Identify which cell holds the provided text, then report its [x, y] central coordinate. 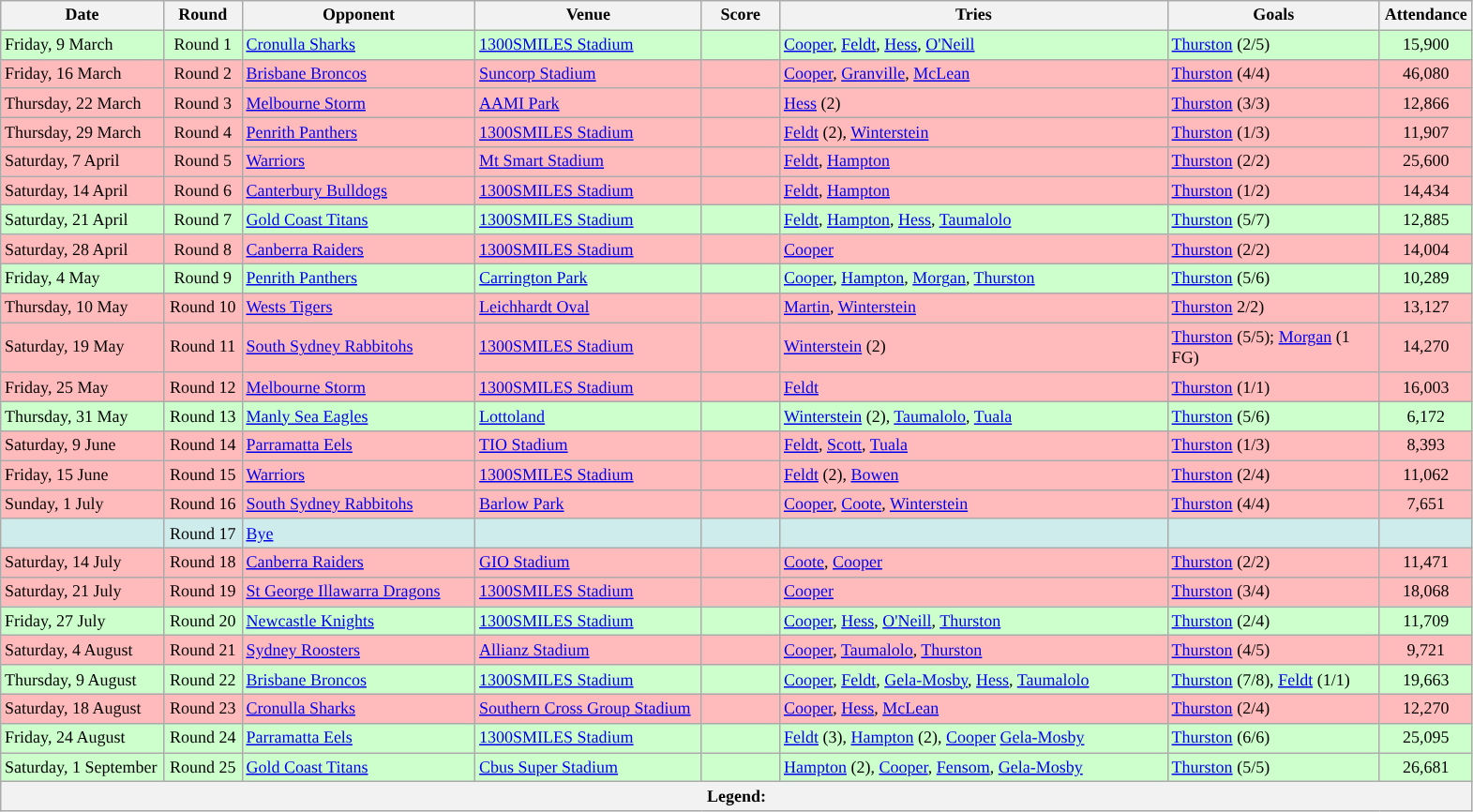
Hess (2) [974, 103]
15,900 [1425, 45]
9,721 [1425, 651]
Round 19 [203, 593]
25,600 [1425, 161]
Lottoland [589, 416]
Saturday, 4 August [83, 651]
11,062 [1425, 474]
8,393 [1425, 446]
Round 25 [203, 767]
Thurston (7/8), Feldt (1/1) [1273, 679]
Friday, 27 July [83, 621]
Hampton (2), Cooper, Fensom, Gela-Mosby [974, 767]
Leichhardt Oval [589, 308]
Friday, 4 May [83, 278]
Southern Cross Group Stadium [589, 709]
Cooper, Feldt, Hess, O'Neill [974, 45]
Saturday, 21 April [83, 219]
Thurston (1/2) [1273, 191]
Feldt [974, 386]
Thurston (5/5) [1273, 767]
Round 24 [203, 737]
11,471 [1425, 563]
Saturday, 14 July [83, 563]
13,127 [1425, 308]
Round 18 [203, 563]
10,289 [1425, 278]
46,080 [1425, 73]
Round 6 [203, 191]
Round 8 [203, 249]
Round 15 [203, 474]
Thurston (5/7) [1273, 219]
Round 21 [203, 651]
Round 11 [203, 348]
Feldt (3), Hampton (2), Cooper Gela-Mosby [974, 737]
Feldt (2), Winterstein [974, 131]
Friday, 25 May [83, 386]
Bye [358, 533]
Round [203, 15]
Canterbury Bulldogs [358, 191]
Allianz Stadium [589, 651]
Thurston (3/3) [1273, 103]
Round 12 [203, 386]
Legend: [737, 797]
Carrington Park [589, 278]
12,866 [1425, 103]
Manly Sea Eagles [358, 416]
Round 1 [203, 45]
Round 2 [203, 73]
Round 9 [203, 278]
14,004 [1425, 249]
Thursday, 31 May [83, 416]
Cooper, Hampton, Morgan, Thurston [974, 278]
Round 5 [203, 161]
Cooper, Feldt, Gela-Mosby, Hess, Taumalolo [974, 679]
Saturday, 9 June [83, 446]
Cooper, Hess, McLean [974, 709]
Thurston (1/1) [1273, 386]
Attendance [1425, 15]
Round 14 [203, 446]
11,907 [1425, 131]
Friday, 16 March [83, 73]
St George Illawarra Dragons [358, 593]
Sydney Roosters [358, 651]
Feldt, Hampton, Hess, Taumalolo [974, 219]
Thurston (6/6) [1273, 737]
Cooper, Granville, McLean [974, 73]
7,651 [1425, 504]
Thurston (4/5) [1273, 651]
Sunday, 1 July [83, 504]
Goals [1273, 15]
Feldt, Scott, Tuala [974, 446]
Saturday, 19 May [83, 348]
Cooper, Hess, O'Neill, Thurston [974, 621]
Date [83, 15]
26,681 [1425, 767]
Thurston (5/5); Morgan (1 FG) [1273, 348]
Round 20 [203, 621]
Friday, 9 March [83, 45]
Martin, Winterstein [974, 308]
16,003 [1425, 386]
Score [741, 15]
12,270 [1425, 709]
Saturday, 21 July [83, 593]
Coote, Cooper [974, 563]
Round 22 [203, 679]
6,172 [1425, 416]
Round 10 [203, 308]
Thurston (2/5) [1273, 45]
Wests Tigers [358, 308]
Saturday, 28 April [83, 249]
Opponent [358, 15]
Thurston (3/4) [1273, 593]
Winterstein (2), Taumalolo, Tuala [974, 416]
AAMI Park [589, 103]
Round 4 [203, 131]
Friday, 15 June [83, 474]
Barlow Park [589, 504]
Thursday, 10 May [83, 308]
Round 7 [203, 219]
Round 23 [203, 709]
Feldt (2), Bowen [974, 474]
Venue [589, 15]
18,068 [1425, 593]
Cbus Super Stadium [589, 767]
Thursday, 22 March [83, 103]
Cooper, Coote, Winterstein [974, 504]
Round 17 [203, 533]
Suncorp Stadium [589, 73]
11,709 [1425, 621]
14,434 [1425, 191]
TIO Stadium [589, 446]
12,885 [1425, 219]
Saturday, 14 April [83, 191]
Thurston 2/2) [1273, 308]
19,663 [1425, 679]
GIO Stadium [589, 563]
Winterstein (2) [974, 348]
Saturday, 1 September [83, 767]
Saturday, 18 August [83, 709]
Mt Smart Stadium [589, 161]
Friday, 24 August [83, 737]
Round 3 [203, 103]
Saturday, 7 April [83, 161]
Round 16 [203, 504]
Tries [974, 15]
14,270 [1425, 348]
Thursday, 9 August [83, 679]
Cooper, Taumalolo, Thurston [974, 651]
Newcastle Knights [358, 621]
Thursday, 29 March [83, 131]
Round 13 [203, 416]
25,095 [1425, 737]
